Return (x, y) of the center of cell containing provided text 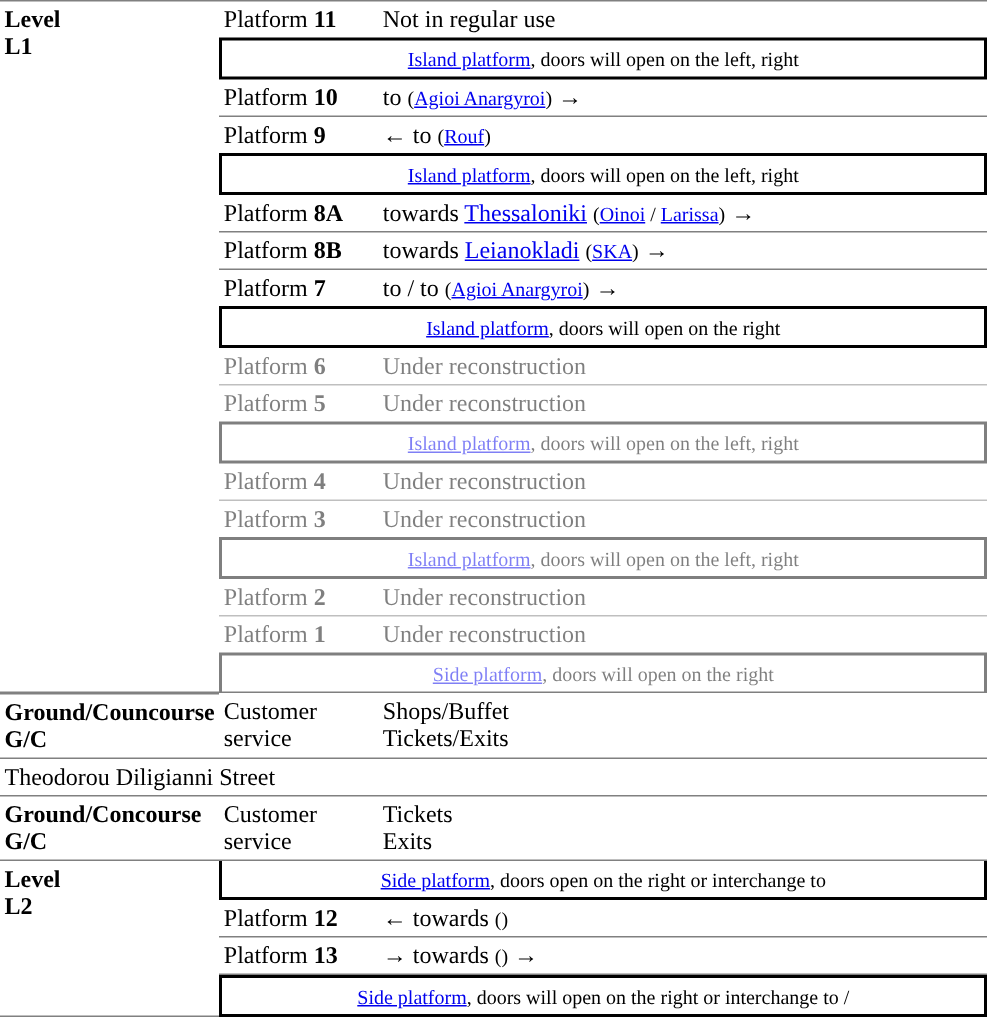
Side platform, doors will open on the right (603, 672)
to (Agioi Anargyroi) → (682, 99)
Platform 7 (298, 288)
Platform 1 (298, 634)
LevelL1 (110, 346)
← towards () (682, 919)
Platform 11 (298, 19)
Platform 2 (298, 598)
towards Thessaloniki (Oinoi / Larissa) → (682, 214)
Platform 10 (298, 99)
Platform 12 (298, 919)
TicketsExits (682, 828)
→ towards () → (682, 957)
Platform 13 (298, 957)
Platform 6 (298, 367)
Platform 8Β (298, 251)
Island platform, doors will open on the right (603, 327)
Theodorou Diligianni Street (494, 778)
Not in regular use (682, 19)
Ground/ConcourseG/C (110, 828)
Platform 3 (298, 519)
Shops/BuffetTickets/Exits (682, 726)
Platform 5 (298, 404)
← to (Rouf) (682, 135)
LevelL2 (110, 939)
towards Leianokladi (SKA) → (682, 251)
Platform 9 (298, 135)
Platform 4 (298, 483)
Side platform, doors will open on the right or interchange to / (603, 996)
Ground/CouncourseG/C (110, 726)
to / to (Agioi Anargyroi) → (682, 288)
Platform 8A (298, 214)
Side platform, doors open on the right or interchange to (603, 880)
